Output the (x, y) coordinate of the center of the cell containing the given text.  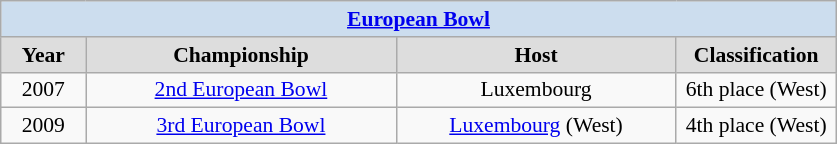
Luxembourg (West) (536, 126)
Classification (756, 55)
Championship (241, 55)
6th place (West) (756, 90)
European Bowl (419, 19)
2007 (44, 90)
2nd European Bowl (241, 90)
4th place (West) (756, 126)
3rd European Bowl (241, 126)
Host (536, 55)
Year (44, 55)
Luxembourg (536, 90)
2009 (44, 126)
